Identify which cell holds the provided text, then report its (x, y) central coordinate. 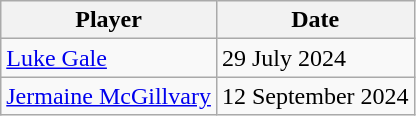
29 July 2024 (315, 58)
Player (109, 20)
Date (315, 20)
Jermaine McGillvary (109, 96)
12 September 2024 (315, 96)
Luke Gale (109, 58)
